Determine the (X, Y) coordinate at the center of the cell enclosing the given text.  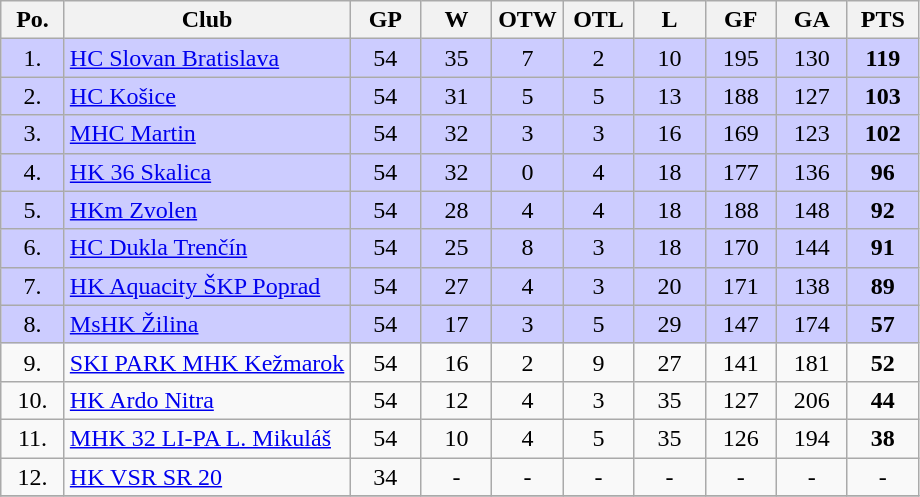
13 (670, 96)
9 (598, 362)
25 (456, 248)
52 (882, 362)
10. (33, 400)
GP (386, 20)
147 (740, 324)
136 (812, 172)
HC Dukla Trenčín (207, 248)
8. (33, 324)
181 (812, 362)
12. (33, 477)
57 (882, 324)
Club (207, 20)
38 (882, 438)
130 (812, 58)
148 (812, 210)
103 (882, 96)
9. (33, 362)
28 (456, 210)
MHC Martin (207, 134)
GA (812, 20)
MsHK Žilina (207, 324)
7. (33, 286)
SKI PARK MHK Kežmarok (207, 362)
OTL (598, 20)
4. (33, 172)
194 (812, 438)
Po. (33, 20)
206 (812, 400)
HK Aquacity ŠKP Poprad (207, 286)
174 (812, 324)
HC Košice (207, 96)
W (456, 20)
91 (882, 248)
1. (33, 58)
123 (812, 134)
2. (33, 96)
OTW (528, 20)
177 (740, 172)
144 (812, 248)
5. (33, 210)
170 (740, 248)
HKm Zvolen (207, 210)
20 (670, 286)
141 (740, 362)
PTS (882, 20)
HK VSR SR 20 (207, 477)
29 (670, 324)
HK Ardo Nitra (207, 400)
96 (882, 172)
HC Slovan Bratislava (207, 58)
102 (882, 134)
7 (528, 58)
31 (456, 96)
0 (528, 172)
GF (740, 20)
3. (33, 134)
195 (740, 58)
44 (882, 400)
12 (456, 400)
89 (882, 286)
MHK 32 LI-PA L. Mikuláš (207, 438)
119 (882, 58)
8 (528, 248)
11. (33, 438)
HK 36 Skalica (207, 172)
126 (740, 438)
34 (386, 477)
6. (33, 248)
171 (740, 286)
169 (740, 134)
92 (882, 210)
L (670, 20)
138 (812, 286)
17 (456, 324)
